Detect which cell encompasses the target text, then output its [x, y] center coordinate. 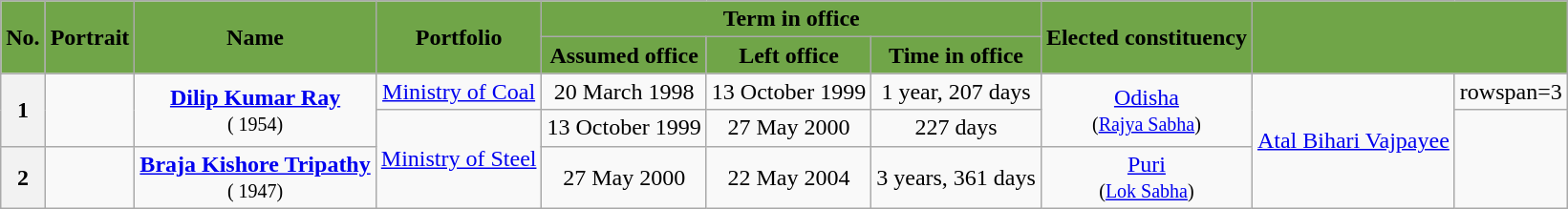
22 May 2004 [788, 178]
227 days [956, 128]
Dilip Kumar Ray( 1954) [255, 110]
Ministry of Coal [459, 92]
Odisha(Rajya Sabha) [1147, 110]
Time in office [956, 55]
1 [23, 110]
Assumed office [624, 55]
Puri(Lok Sabha) [1147, 178]
Ministry of Steel [459, 158]
Left office [788, 55]
Atal Bihari Vajpayee [1353, 141]
No. [23, 37]
3 years, 361 days [956, 178]
1 year, 207 days [956, 92]
Term in office [791, 19]
Braja Kishore Tripathy( 1947) [255, 178]
Portfolio [459, 37]
rowspan=3 [1511, 92]
2 [23, 178]
Portrait [90, 37]
Elected constituency [1147, 37]
20 March 1998 [624, 92]
Name [255, 37]
